Scan for the cell matching the given text and deliver its [X, Y] coordinate at center. 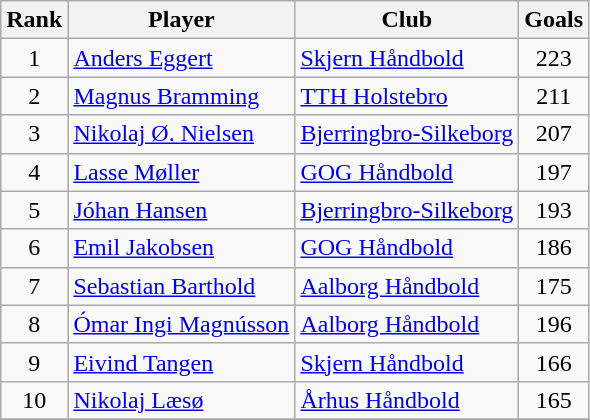
Lasse Møller [182, 172]
175 [554, 286]
1 [34, 58]
165 [554, 400]
Rank [34, 20]
Jóhan Hansen [182, 210]
Club [407, 20]
211 [554, 96]
Player [182, 20]
8 [34, 324]
196 [554, 324]
Magnus Bramming [182, 96]
7 [34, 286]
3 [34, 134]
Anders Eggert [182, 58]
166 [554, 362]
Nikolaj Ø. Nielsen [182, 134]
186 [554, 248]
197 [554, 172]
193 [554, 210]
207 [554, 134]
Ómar Ingi Magnússon [182, 324]
Eivind Tangen [182, 362]
223 [554, 58]
Emil Jakobsen [182, 248]
9 [34, 362]
6 [34, 248]
TTH Holstebro [407, 96]
Goals [554, 20]
5 [34, 210]
Nikolaj Læsø [182, 400]
Århus Håndbold [407, 400]
4 [34, 172]
10 [34, 400]
2 [34, 96]
Sebastian Barthold [182, 286]
